Extract the (X, Y) coordinate from the center of the cell holding the provided text.  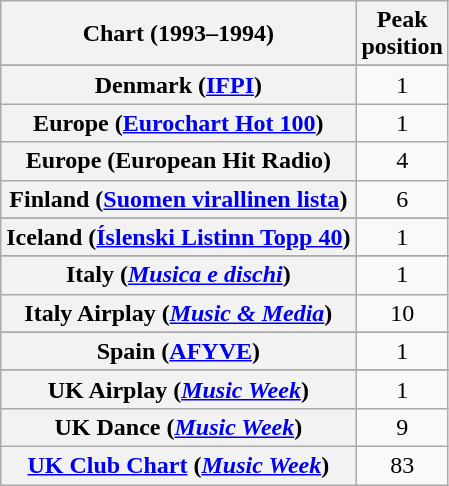
4 (402, 161)
UK Club Chart (Music Week) (178, 465)
Italy Airplay (Music & Media) (178, 313)
Europe (Eurochart Hot 100) (178, 123)
6 (402, 199)
Iceland (Íslenski Listinn Topp 40) (178, 237)
83 (402, 465)
Europe (European Hit Radio) (178, 161)
9 (402, 427)
Italy (Musica e dischi) (178, 275)
Spain (AFYVE) (178, 351)
Peakposition (402, 34)
Chart (1993–1994) (178, 34)
10 (402, 313)
UK Airplay (Music Week) (178, 389)
UK Dance (Music Week) (178, 427)
Finland (Suomen virallinen lista) (178, 199)
Denmark (IFPI) (178, 85)
